Provide the [x, y] coordinate of the cell's center where the given text is located.  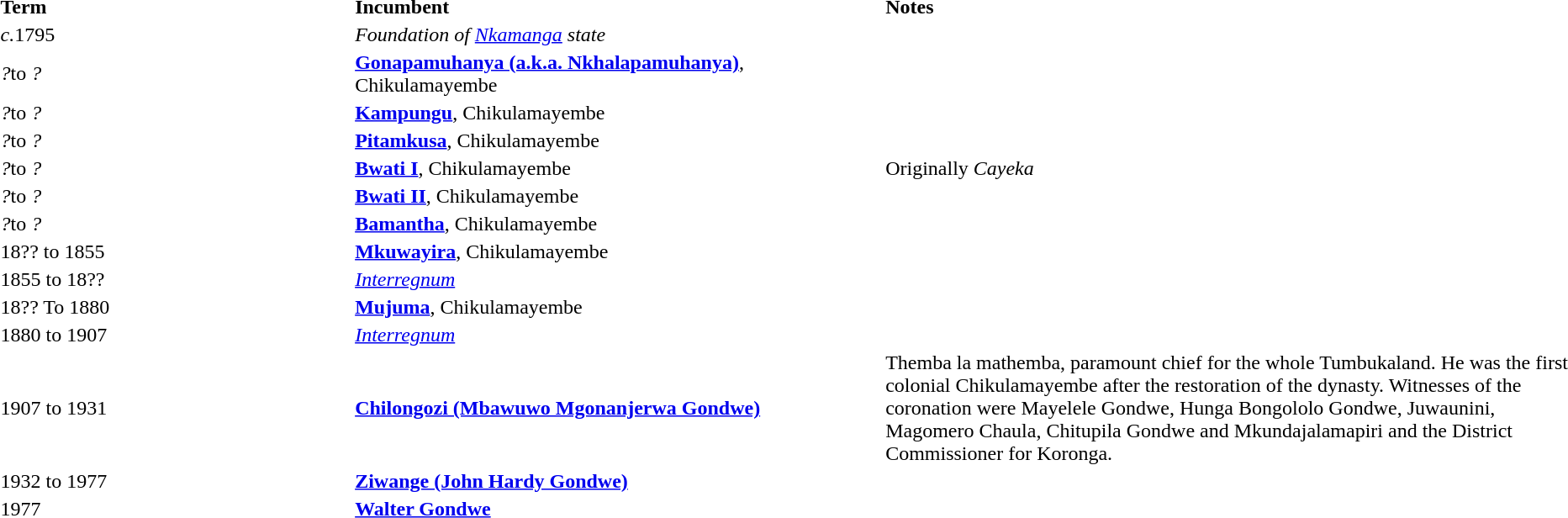
Kampungu, Chikulamayembe [618, 113]
Mujuma, Chikulamayembe [618, 307]
Pitamkusa, Chikulamayembe [618, 140]
Bwati I, Chikulamayembe [618, 168]
Chilongozi (Mbawuwo Mgonanjerwa Gondwe) [618, 408]
Mkuwayira, Chikulamayembe [618, 251]
Bwati II, Chikulamayembe [618, 196]
Bamantha, Chikulamayembe [618, 224]
Ziwange (John Hardy Gondwe) [618, 481]
Foundation of Nkamanga state [618, 34]
Gonapamuhanya (a.k.a. Nkhalapamuhanya), Chikulamayembe [618, 74]
